Find where the given text appears and provide that cell's center as [x, y] coordinate. 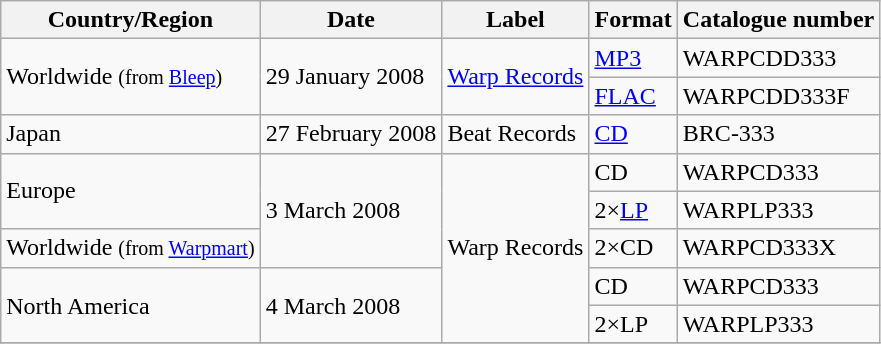
Format [633, 20]
4 March 2008 [351, 305]
29 January 2008 [351, 77]
BRC-333 [778, 134]
WARPCDD333 [778, 58]
Worldwide (from Bleep) [130, 77]
Date [351, 20]
MP3 [633, 58]
North America [130, 305]
WARPCD333X [778, 248]
Europe [130, 191]
FLAC [633, 96]
Japan [130, 134]
Country/Region [130, 20]
3 March 2008 [351, 210]
Label [516, 20]
2×CD [633, 248]
Beat Records [516, 134]
Catalogue number [778, 20]
WARPCDD333F [778, 96]
Worldwide (from Warpmart) [130, 248]
27 February 2008 [351, 134]
